Scan for the cell matching the given text and deliver its [x, y] coordinate at center. 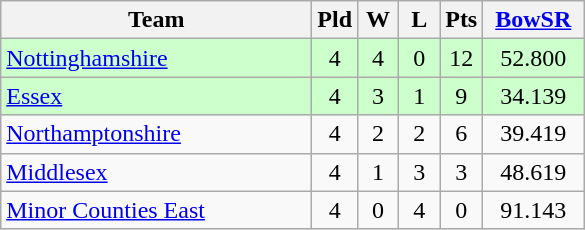
Team [156, 20]
12 [462, 58]
BowSR [534, 20]
L [420, 20]
Pts [462, 20]
Northamptonshire [156, 134]
39.419 [534, 134]
Minor Counties East [156, 210]
48.619 [534, 172]
W [378, 20]
Nottinghamshire [156, 58]
91.143 [534, 210]
Essex [156, 96]
6 [462, 134]
9 [462, 96]
34.139 [534, 96]
52.800 [534, 58]
Middlesex [156, 172]
Pld [335, 20]
